Determine the (x, y) coordinate at the center of the cell enclosing the given text.  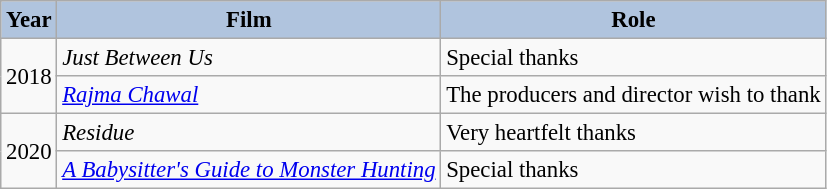
Film (249, 20)
A Babysitter's Guide to Monster Hunting (249, 170)
Rajma Chawal (249, 95)
Residue (249, 133)
Role (634, 20)
Very heartfelt thanks (634, 133)
Year (29, 20)
2020 (29, 152)
2018 (29, 76)
The producers and director wish to thank (634, 95)
Just Between Us (249, 58)
